Pinpoint the cell where the given text exists, returning its [X, Y] midpoint coordinate. 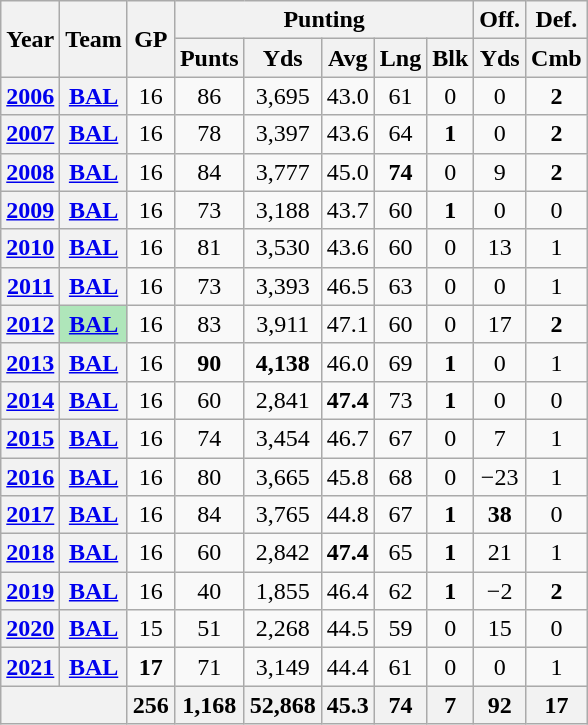
45.3 [348, 705]
40 [209, 591]
3,188 [282, 210]
2006 [30, 96]
44.5 [348, 629]
2,842 [282, 553]
45.8 [348, 477]
2009 [30, 210]
Year [30, 39]
62 [400, 591]
44.8 [348, 515]
78 [209, 134]
46.7 [348, 438]
Def. [557, 20]
92 [500, 705]
1,855 [282, 591]
1,168 [209, 705]
2015 [30, 438]
Off. [500, 20]
86 [209, 96]
69 [400, 362]
2016 [30, 477]
Lng [400, 58]
4,138 [282, 362]
43.0 [348, 96]
63 [400, 286]
90 [209, 362]
−23 [500, 477]
43.7 [348, 210]
13 [500, 248]
71 [209, 667]
2013 [30, 362]
3,393 [282, 286]
2007 [30, 134]
2012 [30, 324]
2020 [30, 629]
3,765 [282, 515]
51 [209, 629]
3,454 [282, 438]
45.0 [348, 172]
59 [400, 629]
3,911 [282, 324]
3,665 [282, 477]
2011 [30, 286]
3,397 [282, 134]
52,868 [282, 705]
2019 [30, 591]
9 [500, 172]
3,695 [282, 96]
2,268 [282, 629]
Punts [209, 58]
Blk [450, 58]
2,841 [282, 400]
46.0 [348, 362]
2021 [30, 667]
83 [209, 324]
2017 [30, 515]
Cmb [557, 58]
GP [150, 39]
81 [209, 248]
47.1 [348, 324]
2014 [30, 400]
Team [94, 39]
2010 [30, 248]
3,530 [282, 248]
3,149 [282, 667]
2018 [30, 553]
46.4 [348, 591]
44.4 [348, 667]
Avg [348, 58]
−2 [500, 591]
256 [150, 705]
2008 [30, 172]
3,777 [282, 172]
38 [500, 515]
68 [400, 477]
65 [400, 553]
46.5 [348, 286]
80 [209, 477]
Punting [324, 20]
21 [500, 553]
64 [400, 134]
